Capture the cell that displays the provided text and extract its [x, y] central coordinate. 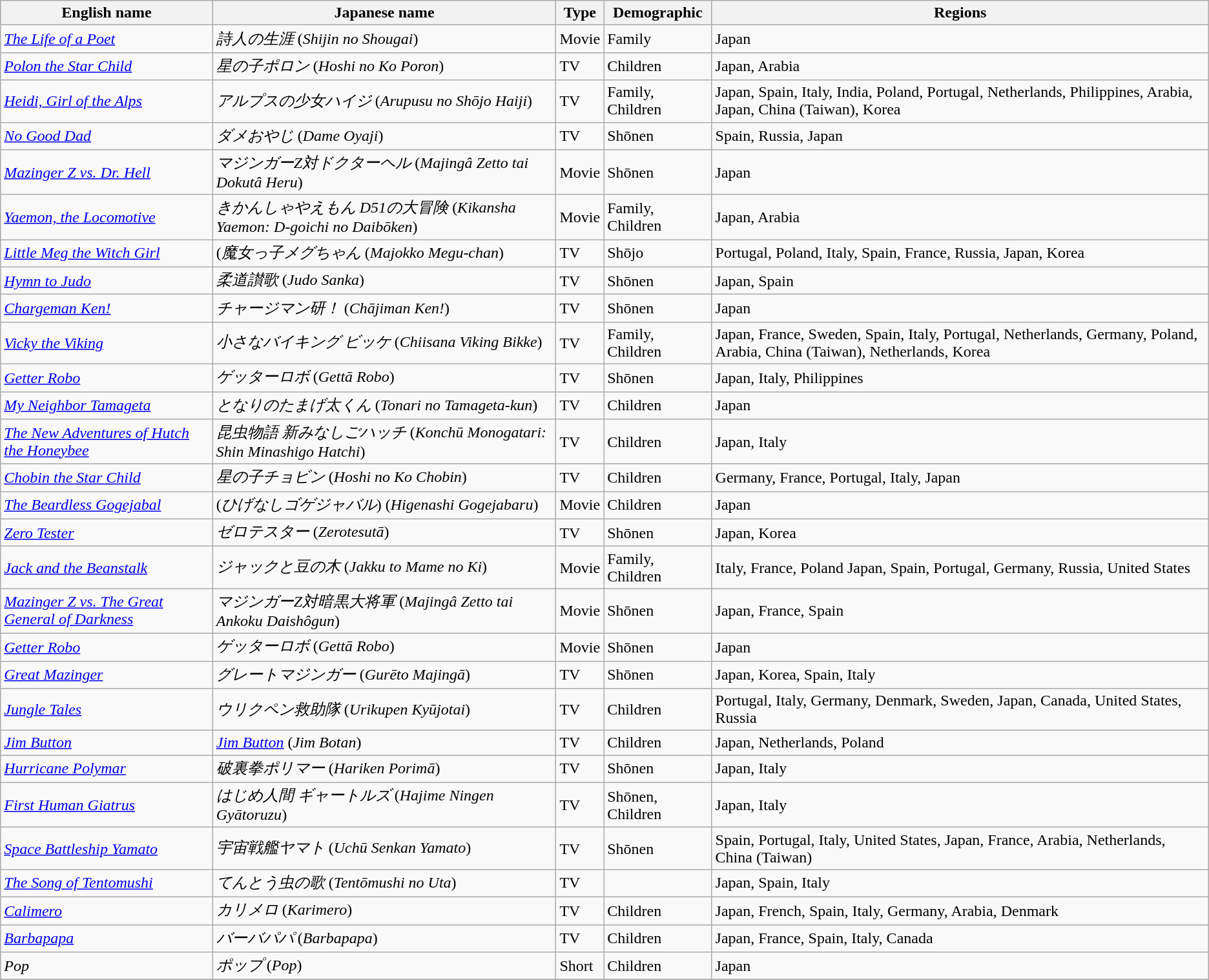
Japan, France, Spain, Italy, Canada [960, 938]
Italy, France, Poland Japan, Spain, Portugal, Germany, Russia, United States [960, 567]
ポップ (Pop) [384, 966]
はじめ人間 ギャートルズ (Hajime Ningen Gyātoruzu) [384, 805]
English name [107, 13]
てんとう虫の歌 (Tentōmushi no Uta) [384, 884]
ウリクペン救助隊 (Urikupen Kyūjotai) [384, 709]
Jim Button [107, 743]
Little Meg the Witch Girl [107, 253]
Yaemon, the Locomotive [107, 217]
Japan, Spain, Italy, India, Poland, Portugal, Netherlands, Philippines, Arabia, Japan, China (Taiwan), Korea [960, 101]
Space Battleship Yamato [107, 849]
My Neighbor Tamageta [107, 406]
Japan, Netherlands, Poland [960, 743]
Regions [960, 13]
Pop [107, 966]
小さなバイキング ビッケ (Chiisana Viking Bikke) [384, 342]
Hymn to Judo [107, 280]
(ひげなしゴゲジャバル) (Higenashi Gogejabaru) [384, 505]
Japan, France, Spain [960, 611]
Mazinger Z vs. The Great General of Darkness [107, 611]
Japan, Spain, Italy [960, 884]
星の子チョビン (Hoshi no Ko Chobin) [384, 478]
グレートマジンガー (Gurēto Majingā) [384, 674]
No Good Dad [107, 136]
Type [580, 13]
となりのたまげ太くん (Tonari no Tamageta-kun) [384, 406]
Japan, Italy, Philippines [960, 377]
Japan, Spain [960, 280]
マジンガーZ対ドクターヘル (Majingâ Zetto tai Dokutâ Heru) [384, 172]
Family [657, 39]
Shōnen, Children [657, 805]
Shōjo [657, 253]
First Human Giatrus [107, 805]
Polon the Star Child [107, 66]
星の子ポロン (Hoshi no Ko Poron) [384, 66]
チャージマン研！ (Chājiman Ken!) [384, 309]
Jungle Tales [107, 709]
Germany, France, Portugal, Italy, Japan [960, 478]
カリメロ (Karimero) [384, 911]
Japan, Korea, Spain, Italy [960, 674]
Heidi, Girl of the Alps [107, 101]
宇宙戦艦ヤマト (Uchū Senkan Yamato) [384, 849]
Portugal, Italy, Germany, Denmark, Sweden, Japan, Canada, United States, Russia [960, 709]
ダメおやじ (Dame Oyaji) [384, 136]
Spain, Russia, Japan [960, 136]
The Beardless Gogejabal [107, 505]
Great Mazinger [107, 674]
Japan, Korea [960, 532]
Japan, French, Spain, Italy, Germany, Arabia, Denmark [960, 911]
The Life of a Poet [107, 39]
きかんしゃやえもん D51の大冒険 (Kikansha Yaemon: D-goichi no Daibōken) [384, 217]
Barbapapa [107, 938]
昆虫物語 新みなしごハッチ (Konchū Monogatari: Shin Minashigo Hatchi) [384, 442]
Zero Tester [107, 532]
Chobin the Star Child [107, 478]
Hurricane Polymar [107, 769]
The Song of Tentomushi [107, 884]
Portugal, Poland, Italy, Spain, France, Russia, Japan, Korea [960, 253]
Japanese name [384, 13]
Japan, France, Sweden, Spain, Italy, Portugal, Netherlands, Germany, Poland, Arabia, China (Taiwan), Netherlands, Korea [960, 342]
The New Adventures of Hutch the Honeybee [107, 442]
(魔女っ子メグちゃん (Majokko Megu-chan) [384, 253]
Mazinger Z vs. Dr. Hell [107, 172]
ジャックと豆の木 (Jakku to Mame no Ki) [384, 567]
Demographic [657, 13]
Jim Button (Jim Botan) [384, 743]
Calimero [107, 911]
アルプスの少女ハイジ (Arupusu no Shōjo Haiji) [384, 101]
Chargeman Ken! [107, 309]
ゼロテスター (Zerotesutā) [384, 532]
バーバパパ (Barbapapa) [384, 938]
破裏拳ポリマー (Hariken Porimā) [384, 769]
詩人の生涯 (Shijin no Shougai) [384, 39]
Vicky the Viking [107, 342]
Spain, Portugal, Italy, United States, Japan, France, Arabia, Netherlands, China (Taiwan) [960, 849]
Short [580, 966]
柔道讃歌 (Judo Sanka) [384, 280]
マジンガーZ対暗黒大将軍 (Majingâ Zetto tai Ankoku Daishôgun) [384, 611]
Jack and the Beanstalk [107, 567]
